Search for the cell housing the specified text and yield its (x, y) center coordinate. 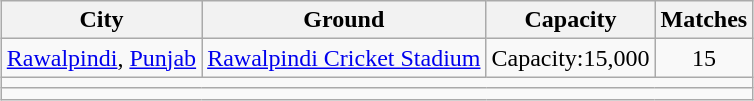
Ground (344, 20)
City (101, 20)
15 (704, 58)
Rawalpindi Cricket Stadium (344, 58)
Capacity:15,000 (570, 58)
Matches (704, 20)
Capacity (570, 20)
Rawalpindi, Punjab (101, 58)
